Return the [X, Y] coordinate for the center point of the cell that contains the specified text.  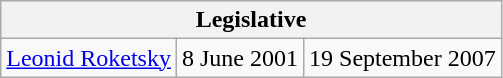
Leonid Roketsky [89, 58]
19 September 2007 [403, 58]
8 June 2001 [240, 58]
Legislative [251, 20]
